Extract the [x, y] coordinate from the center of the cell holding the provided text.  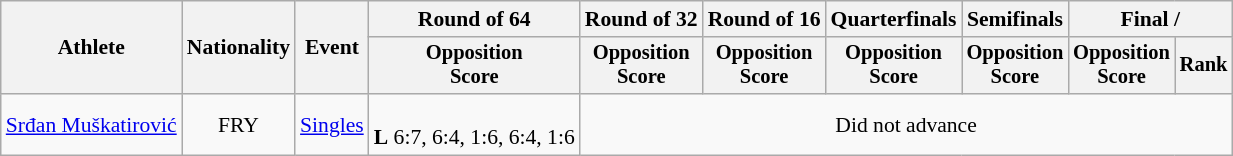
Event [332, 48]
Athlete [92, 48]
Round of 32 [642, 19]
Round of 16 [764, 19]
Quarterfinals [894, 19]
Srđan Muškatirović [92, 124]
Nationality [238, 48]
Singles [332, 124]
FRY [238, 124]
L 6:7, 6:4, 1:6, 6:4, 1:6 [474, 124]
Rank [1204, 66]
Final / [1150, 19]
Round of 64 [474, 19]
Did not advance [906, 124]
Semifinals [1016, 19]
